Provide the (X, Y) coordinate of the cell's center where the given text is located.  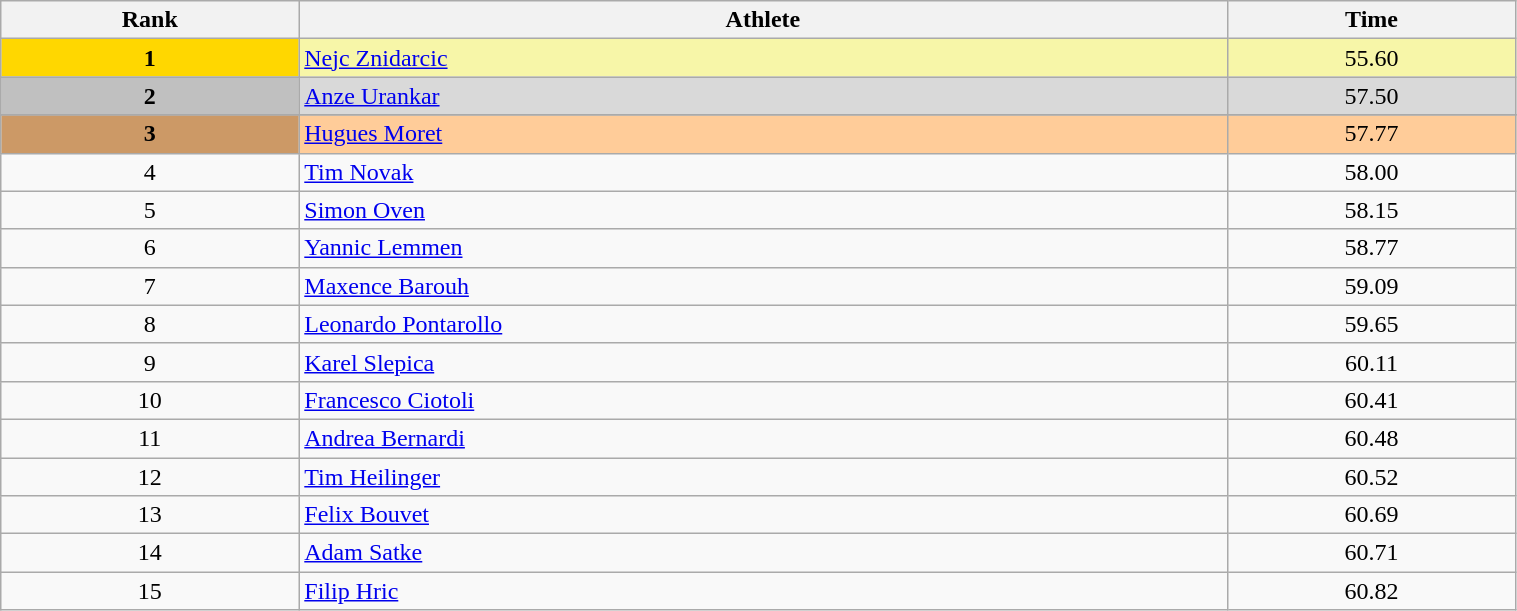
13 (150, 515)
60.69 (1372, 515)
Felix Bouvet (763, 515)
12 (150, 477)
57.50 (1372, 96)
Athlete (763, 20)
3 (150, 134)
Tim Novak (763, 172)
4 (150, 172)
Simon Oven (763, 210)
1 (150, 58)
60.48 (1372, 438)
15 (150, 591)
58.77 (1372, 248)
Hugues Moret (763, 134)
Rank (150, 20)
9 (150, 362)
60.82 (1372, 591)
60.71 (1372, 553)
Yannic Lemmen (763, 248)
58.15 (1372, 210)
Maxence Barouh (763, 286)
59.09 (1372, 286)
7 (150, 286)
5 (150, 210)
Filip Hric (763, 591)
6 (150, 248)
59.65 (1372, 324)
60.52 (1372, 477)
Karel Slepica (763, 362)
2 (150, 96)
60.41 (1372, 400)
Nejc Znidarcic (763, 58)
Francesco Ciotoli (763, 400)
14 (150, 553)
Tim Heilinger (763, 477)
10 (150, 400)
Adam Satke (763, 553)
Anze Urankar (763, 96)
8 (150, 324)
Leonardo Pontarollo (763, 324)
57.77 (1372, 134)
55.60 (1372, 58)
Time (1372, 20)
58.00 (1372, 172)
Andrea Bernardi (763, 438)
60.11 (1372, 362)
11 (150, 438)
